From the cell containing the given text, extract its center point as [x, y] coordinate. 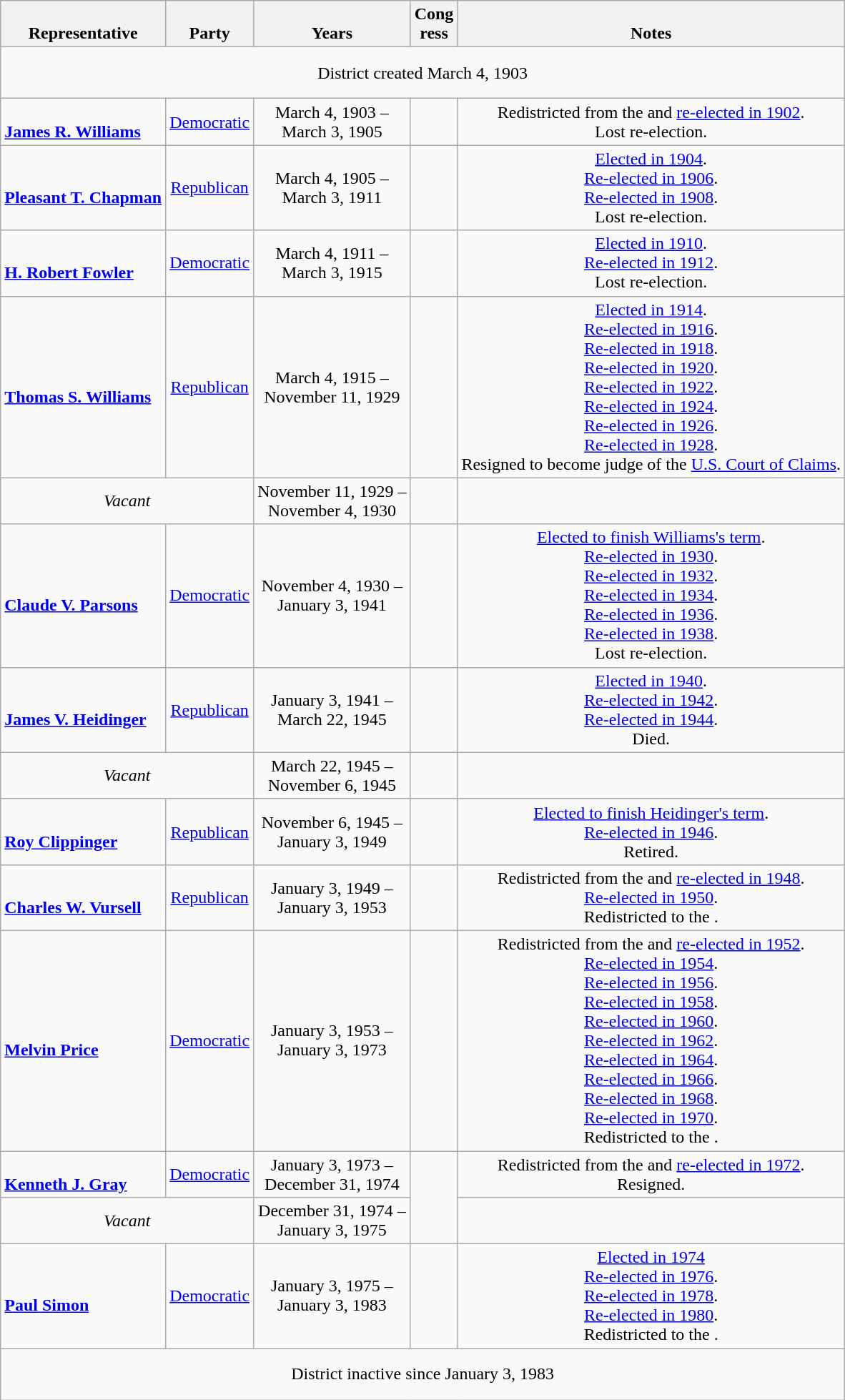
Claude V. Parsons [83, 596]
December 31, 1974 –January 3, 1975 [332, 1221]
November 6, 1945 –January 3, 1949 [332, 832]
January 3, 1973 –December 31, 1974 [332, 1174]
Paul Simon [83, 1296]
Elected to finish Heidinger's term.Re-elected in 1946.Retired. [651, 832]
Melvin Price [83, 1040]
March 4, 1903 –March 3, 1905 [332, 122]
District inactive since January 3, 1983 [423, 1374]
Redistricted from the and re-elected in 1972.Resigned. [651, 1174]
November 4, 1930 –January 3, 1941 [332, 596]
James V. Heidinger [83, 709]
Kenneth J. Gray [83, 1174]
Congress [434, 24]
January 3, 1953 –January 3, 1973 [332, 1040]
Redistricted from the and re-elected in 1902.Lost re-election. [651, 122]
March 4, 1905 –March 3, 1911 [332, 187]
H. Robert Fowler [83, 263]
Pleasant T. Chapman [83, 187]
January 3, 1941 –March 22, 1945 [332, 709]
January 3, 1949 –January 3, 1953 [332, 897]
James R. Williams [83, 122]
Elected in 1940.Re-elected in 1942.Re-elected in 1944.Died. [651, 709]
Charles W. Vursell [83, 897]
Elected in 1904.Re-elected in 1906.Re-elected in 1908.Lost re-election. [651, 187]
January 3, 1975 –January 3, 1983 [332, 1296]
Elected to finish Williams's term.Re-elected in 1930.Re-elected in 1932.Re-elected in 1934.Re-elected in 1936.Re-elected in 1938.Lost re-election. [651, 596]
Roy Clippinger [83, 832]
Redistricted from the and re-elected in 1948.Re-elected in 1950.Redistricted to the . [651, 897]
Elected in 1910.Re-elected in 1912.Lost re-election. [651, 263]
Notes [651, 24]
District created March 4, 1903 [423, 73]
March 22, 1945 –November 6, 1945 [332, 775]
Party [210, 24]
Thomas S. Williams [83, 387]
March 4, 1915 –November 11, 1929 [332, 387]
November 11, 1929 –November 4, 1930 [332, 501]
Representative [83, 24]
Years [332, 24]
Elected in 1974Re-elected in 1976.Re-elected in 1978.Re-elected in 1980.Redistricted to the . [651, 1296]
March 4, 1911 –March 3, 1915 [332, 263]
